Determine the (x, y) coordinate at the center of the cell enclosing the given text.  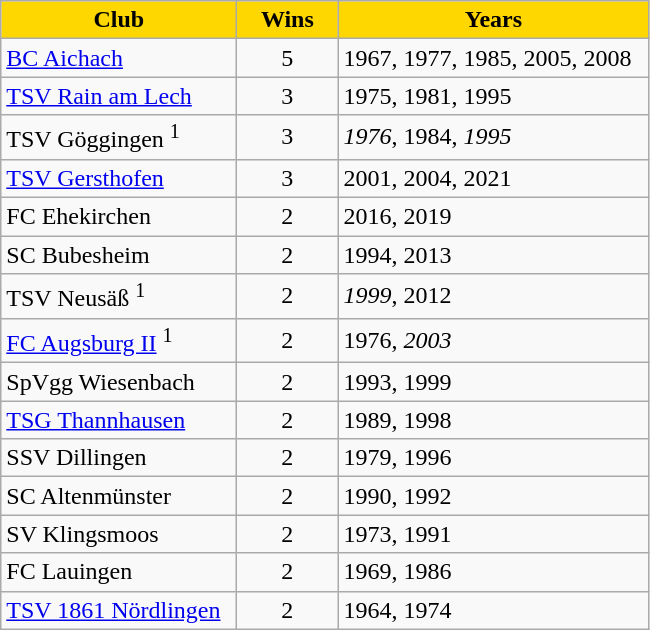
BC Aichach (119, 58)
Years (494, 20)
1979, 1996 (494, 458)
SpVgg Wiesenbach (119, 382)
SSV Dillingen (119, 458)
1976, 2003 (494, 340)
FC Augsburg II 1 (119, 340)
1973, 1991 (494, 534)
TSV Rain am Lech (119, 96)
TSV Göggingen 1 (119, 138)
SC Bubesheim (119, 255)
1967, 1977, 1985, 2005, 2008 (494, 58)
Wins (288, 20)
TSV 1861 Nördlingen (119, 610)
1964, 1974 (494, 610)
SV Klingsmoos (119, 534)
2016, 2019 (494, 217)
FC Lauingen (119, 572)
5 (288, 58)
TSV Neusäß 1 (119, 296)
2001, 2004, 2021 (494, 178)
1989, 1998 (494, 420)
1969, 1986 (494, 572)
1994, 2013 (494, 255)
1990, 1992 (494, 496)
TSV Gersthofen (119, 178)
1993, 1999 (494, 382)
1975, 1981, 1995 (494, 96)
1976, 1984, 1995 (494, 138)
1999, 2012 (494, 296)
SC Altenmünster (119, 496)
Club (119, 20)
TSG Thannhausen (119, 420)
FC Ehekirchen (119, 217)
